For the text-containing cell, return its midpoint in [X, Y] coordinate format. 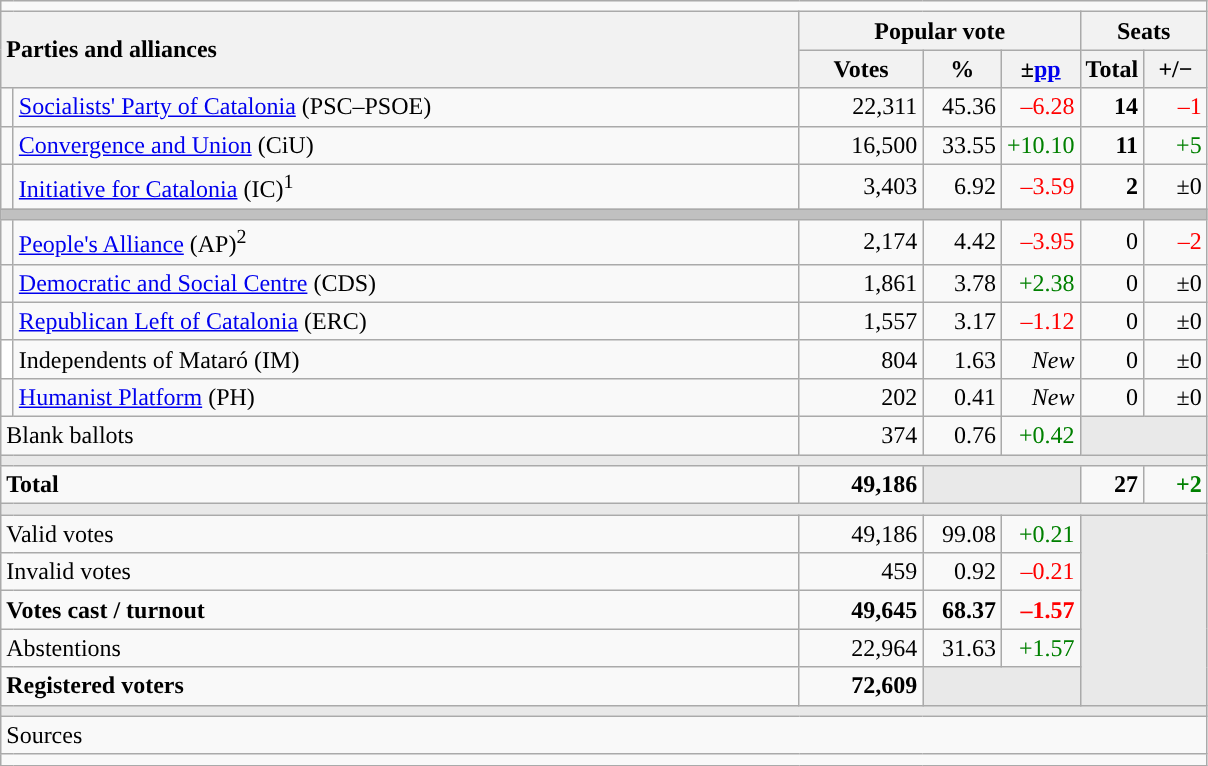
Votes cast / turnout [400, 610]
3.78 [962, 283]
–6.28 [1040, 107]
Humanist Platform (PH) [406, 397]
72,609 [861, 686]
Seats [1144, 31]
31.63 [962, 648]
–1.12 [1040, 321]
Democratic and Social Centre (CDS) [406, 283]
6.92 [962, 186]
2 [1112, 186]
22,311 [861, 107]
99.08 [962, 534]
33.55 [962, 145]
4.42 [962, 242]
+0.21 [1040, 534]
202 [861, 397]
–3.95 [1040, 242]
People's Alliance (AP)2 [406, 242]
374 [861, 435]
49,645 [861, 610]
68.37 [962, 610]
+5 [1176, 145]
1,861 [861, 283]
–3.59 [1040, 186]
45.36 [962, 107]
14 [1112, 107]
Abstentions [400, 648]
Socialists' Party of Catalonia (PSC–PSOE) [406, 107]
±pp [1040, 69]
459 [861, 572]
Invalid votes [400, 572]
0.76 [962, 435]
Valid votes [400, 534]
1,557 [861, 321]
–0.21 [1040, 572]
Convergence and Union (CiU) [406, 145]
Blank ballots [400, 435]
1.63 [962, 359]
% [962, 69]
+2 [1176, 485]
+/− [1176, 69]
–1 [1176, 107]
0.41 [962, 397]
3.17 [962, 321]
+0.42 [1040, 435]
Republican Left of Catalonia (ERC) [406, 321]
Popular vote [940, 31]
–1.57 [1040, 610]
3,403 [861, 186]
804 [861, 359]
Parties and alliances [400, 50]
2,174 [861, 242]
+10.10 [1040, 145]
11 [1112, 145]
–2 [1176, 242]
+2.38 [1040, 283]
16,500 [861, 145]
Votes [861, 69]
27 [1112, 485]
Independents of Mataró (IM) [406, 359]
0.92 [962, 572]
Initiative for Catalonia (IC)1 [406, 186]
+1.57 [1040, 648]
22,964 [861, 648]
Registered voters [400, 686]
Sources [604, 735]
